Detect which cell encompasses the target text, then output its [X, Y] center coordinate. 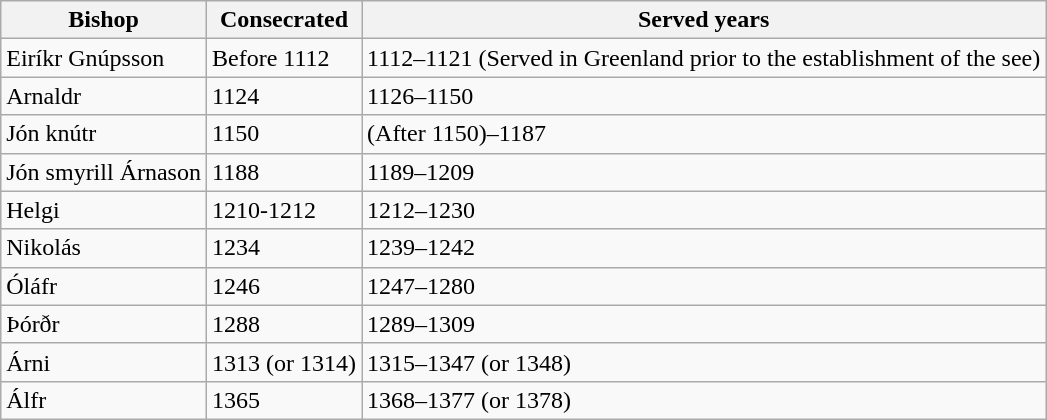
1212–1230 [704, 210]
1189–1209 [704, 172]
Bishop [104, 20]
1368–1377 (or 1378) [704, 400]
1289–1309 [704, 324]
1246 [284, 286]
Nikolás [104, 248]
Þórðr [104, 324]
1239–1242 [704, 248]
1247–1280 [704, 286]
Helgi [104, 210]
Consecrated [284, 20]
Árni [104, 362]
Álfr [104, 400]
1313 (or 1314) [284, 362]
1188 [284, 172]
1112–1121 (Served in Greenland prior to the establishment of the see) [704, 58]
Jón knútr [104, 134]
1150 [284, 134]
1210-1212 [284, 210]
Jón smyrill Árnason [104, 172]
1234 [284, 248]
(After 1150)–1187 [704, 134]
1288 [284, 324]
Before 1112 [284, 58]
1315–1347 (or 1348) [704, 362]
1365 [284, 400]
Óláfr [104, 286]
Eiríkr Gnúpsson [104, 58]
1124 [284, 96]
1126–1150 [704, 96]
Arnaldr [104, 96]
Served years [704, 20]
